Locate the cell with the specified text and output its [X, Y] center coordinate. 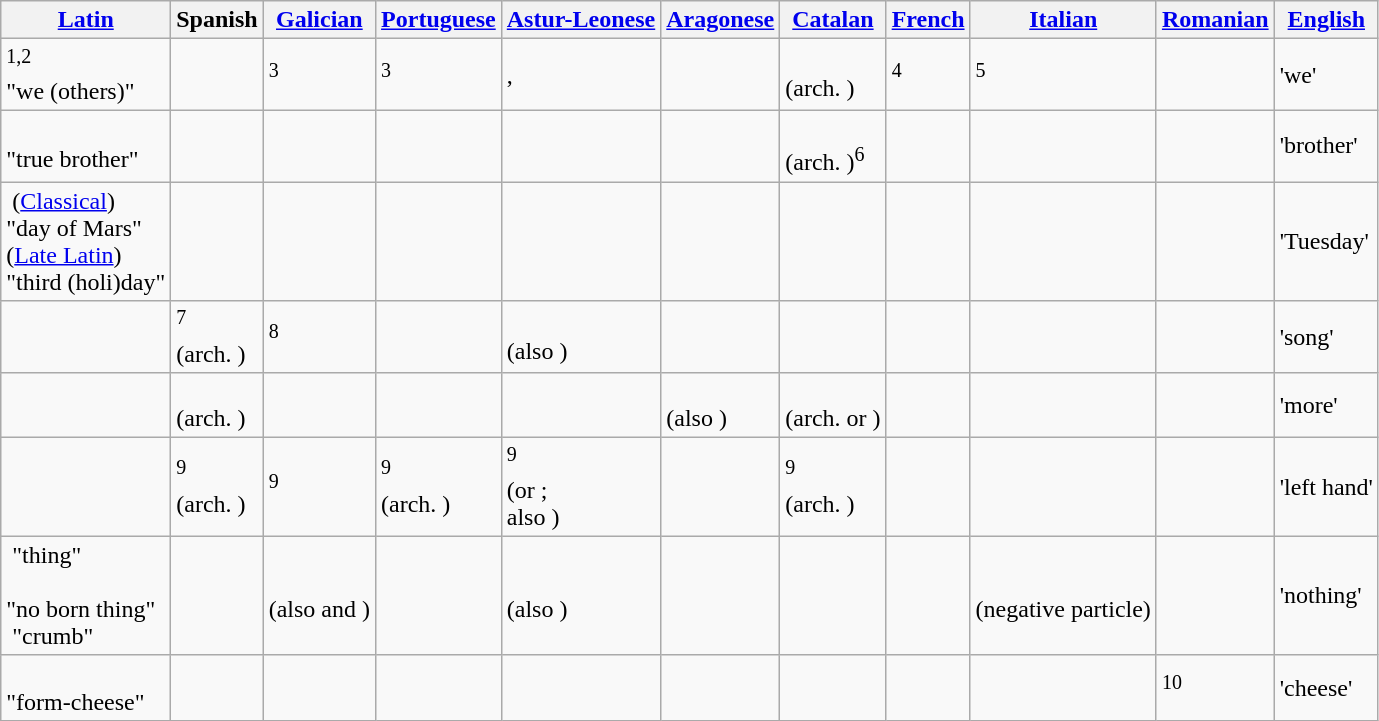
'more' [1326, 406]
'song' [1326, 337]
, [580, 75]
English [1326, 20]
'Tuesday' [1326, 242]
1,2"we (others)" [86, 75]
"thing""no born thing" "crumb" [86, 596]
8 [319, 337]
"form-cheese" [86, 688]
'we' [1326, 75]
'brother' [1326, 146]
4 [928, 75]
5 [1063, 75]
Romanian [1215, 20]
Portuguese [439, 20]
French [928, 20]
9 [319, 488]
(arch. )6 [833, 146]
9(or ;also ) [580, 488]
Catalan [833, 20]
(Classical)"day of Mars" (Late Latin)"third (holi)day" [86, 242]
(also and ) [319, 596]
Aragonese [720, 20]
(arch. or ) [833, 406]
'nothing' [1326, 596]
Astur-Leonese [580, 20]
10 [1215, 688]
(negative particle) [1063, 596]
'cheese' [1326, 688]
Italian [1063, 20]
Galician [319, 20]
Spanish [217, 20]
"true brother" [86, 146]
7(arch. ) [217, 337]
'left hand' [1326, 488]
Latin [86, 20]
